Identify which cell holds the provided text, then report its (X, Y) central coordinate. 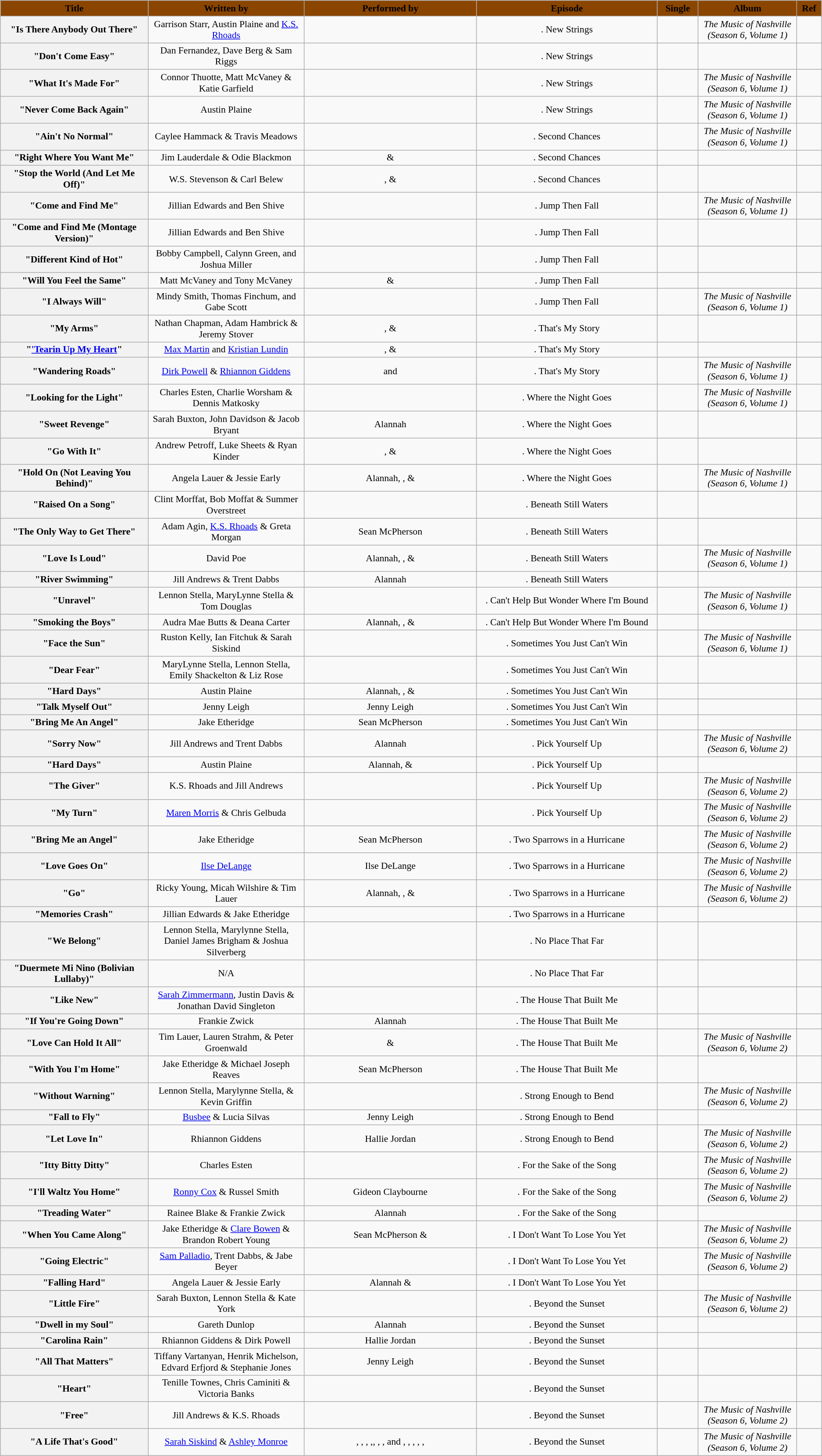
Matt McVaney and Tony McVaney (226, 281)
Caylee Hammack & Travis Meadows (226, 137)
Gareth Dunlop (226, 1325)
Ref (809, 8)
, , , ,, , , and , , , , , (390, 1442)
"Right Where You Want Me" (75, 158)
"Free" (75, 1415)
Ricky Young, Micah Wilshire & Tim Lauer (226, 893)
"Ain't No Normal" (75, 137)
"We Belong" (75, 941)
"Memories Crash" (75, 914)
Andrew Petroff, Luke Sheets & Ryan Kinder (226, 451)
"The Giver" (75, 786)
Jim Lauderdale & Odie Blackmon (226, 158)
"Sweet Revenge" (75, 424)
"Talk Myself Out" (75, 707)
Sean McPherson & (390, 1235)
Busbee & Lucia Silvas (226, 1117)
Alannah & (390, 1282)
"I'll Waltz You Home" (75, 1192)
"Like New" (75, 1000)
"Treading Water" (75, 1213)
Jill Andrews & K.S. Rhoads (226, 1415)
Connor Thuotte, Matt McVaney & Katie Garfield (226, 83)
Charles Esten, Charlie Worsham & Dennis Matkosky (226, 398)
Title (75, 8)
Garrison Starr, Austin Plaine and K.S. Rhoads (226, 30)
"I Always Will" (75, 301)
Episode (567, 8)
Dan Fernandez, Dave Berg & Sam Riggs (226, 56)
Ronny Cox & Russel Smith (226, 1192)
"Dear Fear" (75, 670)
"Let Love In" (75, 1138)
Tim Lauer, Lauren Strahm, & Peter Groenwald (226, 1043)
and (390, 371)
Rhiannon Giddens & Dirk Powell (226, 1341)
Ruston Kelly, Ian Fitchuk & Sarah Siskind (226, 643)
"My Arms" (75, 329)
Performed by (390, 8)
Sarah Buxton, Lennon Stella & Kate York (226, 1304)
"Bring Me an Angel" (75, 840)
"Raised On a Song" (75, 505)
W.S. Stevenson & Carl Belew (226, 179)
Written by (226, 8)
Dirk Powell & Rhiannon Giddens (226, 371)
"Sorry Now" (75, 744)
"Wandering Roads" (75, 371)
Mindy Smith, Thomas Finchum, and Gabe Scott (226, 301)
Jillian Edwards & Jake Etheridge (226, 914)
"Going Electric" (75, 1261)
"Fall to Fly" (75, 1117)
"Will You Feel the Same" (75, 281)
Sam Palladio, Trent Dabbs, & Jabe Beyer (226, 1261)
"Carolina Rain" (75, 1341)
"Without Warning" (75, 1096)
"Go" (75, 893)
"All That Matters" (75, 1362)
Max Martin and Kristian Lundin (226, 350)
Sarah Buxton, John Davidson & Jacob Bryant (226, 424)
"Itty Bitty Ditty" (75, 1166)
"Don't Come Easy" (75, 56)
N/A (226, 974)
"A Life That's Good" (75, 1442)
Charles Esten (226, 1166)
Adam Agin, K.S. Rhoads & Greta Morgan (226, 532)
Alannah, & (390, 765)
"Bring Me An Angel" (75, 723)
"'Tearin Up My Heart" (75, 350)
"River Swimming" (75, 580)
"Smoking the Boys" (75, 622)
Rhiannon Giddens (226, 1138)
Jill Andrews and Trent Dabbs (226, 744)
Maren Morris & Chris Gelbuda (226, 812)
"What It's Made For" (75, 83)
Nathan Chapman, Adam Hambrick & Jeremy Stover (226, 329)
K.S. Rhoads and Jill Andrews (226, 786)
"Never Come Back Again" (75, 110)
Audra Mae Butts & Deana Carter (226, 622)
"Love Can Hold It All" (75, 1043)
Bobby Campbell, Calynn Green, and Joshua Miller (226, 259)
David Poe (226, 558)
"Stop the World (And Let Me Off)" (75, 179)
"If You're Going Down" (75, 1021)
"Looking for the Light" (75, 398)
Jake Etheridge & Michael Joseph Reaves (226, 1069)
"My Turn" (75, 812)
"Is There Anybody Out There" (75, 30)
"Dwell in my Soul" (75, 1325)
Frankie Zwick (226, 1021)
Sarah Siskind & Ashley Monroe (226, 1442)
Rainee Blake & Frankie Zwick (226, 1213)
"The Only Way to Get There" (75, 532)
"Face the Sun" (75, 643)
"Come and Find Me (Montage Version)" (75, 232)
"Duermete Mi Nino (Bolivian Lullaby)" (75, 974)
"Heart" (75, 1388)
Album (748, 8)
"Go With It" (75, 451)
"Come and Find Me" (75, 206)
Sarah Zimmermann, Justin Davis & Jonathan David Singleton (226, 1000)
Single (678, 8)
Jake Etheridge & Clare Bowen & Brandon Robert Young (226, 1235)
"Hold On (Not Leaving You Behind)" (75, 478)
"Love Is Loud" (75, 558)
"Unravel" (75, 601)
Jill Andrews & Trent Dabbs (226, 580)
Tiffany Vartanyan, Henrik Michelson, Edvard Erfjord & Stephanie Jones (226, 1362)
Tenille Townes, Chris Caminiti & Victoria Banks (226, 1388)
Clint Morffat, Bob Moffat & Summer Overstreet (226, 505)
"Love Goes On" (75, 867)
Gideon Claybourne (390, 1192)
"Falling Hard" (75, 1282)
"When You Came Along" (75, 1235)
"With You I'm Home" (75, 1069)
"Little Fire" (75, 1304)
"Different Kind of Hot" (75, 259)
Lennon Stella, Marylynne Stella, & Kevin Griffin (226, 1096)
Lennon Stella, Marylynne Stella, Daniel James Brigham & Joshua Silverberg (226, 941)
MaryLynne Stella, Lennon Stella, Emily Shackelton & Liz Rose (226, 670)
Lennon Stella, MaryLynne Stella & Tom Douglas (226, 601)
